Determine the (X, Y) coordinate at the center of the cell enclosing the given text.  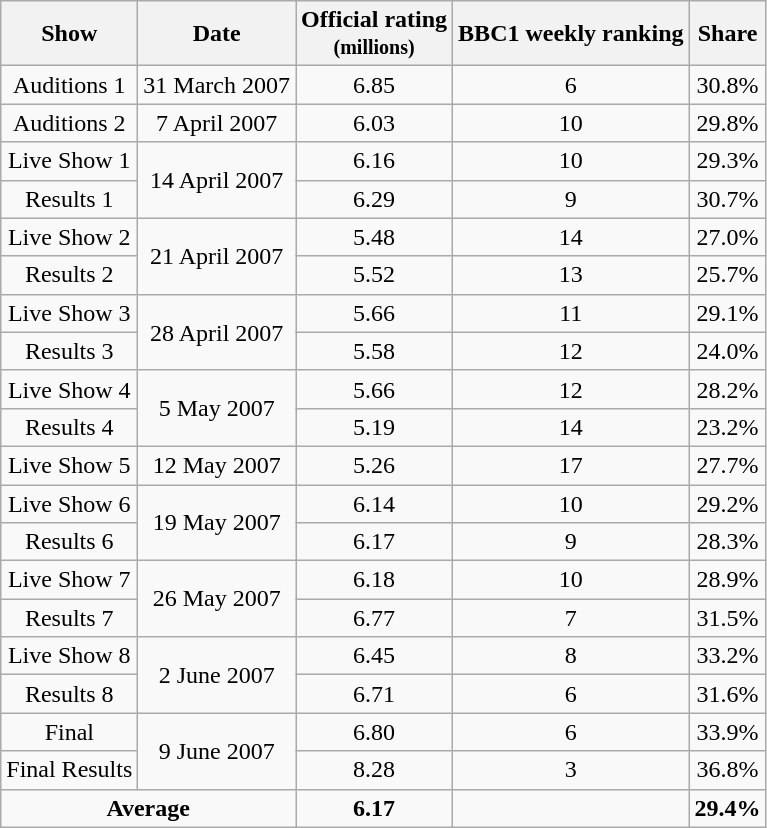
29.4% (728, 808)
BBC1 weekly ranking (571, 34)
7 (571, 618)
11 (571, 313)
Results 6 (70, 542)
8 (571, 656)
Live Show 4 (70, 389)
31 March 2007 (217, 85)
Average (148, 808)
6.71 (374, 694)
Results 7 (70, 618)
17 (571, 465)
Auditions 1 (70, 85)
Results 3 (70, 351)
29.8% (728, 123)
5 May 2007 (217, 408)
14 April 2007 (217, 180)
6.45 (374, 656)
3 (571, 770)
30.8% (728, 85)
Live Show 2 (70, 237)
5.58 (374, 351)
Final Results (70, 770)
Results 2 (70, 275)
6.85 (374, 85)
Share (728, 34)
Live Show 6 (70, 503)
12 May 2007 (217, 465)
28.2% (728, 389)
31.6% (728, 694)
6.03 (374, 123)
5.48 (374, 237)
6.77 (374, 618)
6.18 (374, 580)
27.7% (728, 465)
Live Show 7 (70, 580)
24.0% (728, 351)
6.14 (374, 503)
30.7% (728, 199)
28.3% (728, 542)
28.9% (728, 580)
29.3% (728, 161)
23.2% (728, 427)
Results 1 (70, 199)
13 (571, 275)
29.2% (728, 503)
Live Show 1 (70, 161)
Official rating(millions) (374, 34)
31.5% (728, 618)
6.16 (374, 161)
Date (217, 34)
28 April 2007 (217, 332)
33.2% (728, 656)
Results 4 (70, 427)
26 May 2007 (217, 599)
19 May 2007 (217, 522)
6.29 (374, 199)
9 June 2007 (217, 751)
5.19 (374, 427)
Results 8 (70, 694)
7 April 2007 (217, 123)
Auditions 2 (70, 123)
5.26 (374, 465)
Live Show 3 (70, 313)
29.1% (728, 313)
36.8% (728, 770)
Live Show 8 (70, 656)
Show (70, 34)
6.80 (374, 732)
2 June 2007 (217, 675)
27.0% (728, 237)
8.28 (374, 770)
Live Show 5 (70, 465)
21 April 2007 (217, 256)
33.9% (728, 732)
25.7% (728, 275)
Final (70, 732)
5.52 (374, 275)
